From the cell containing the given text, extract its center point as [x, y] coordinate. 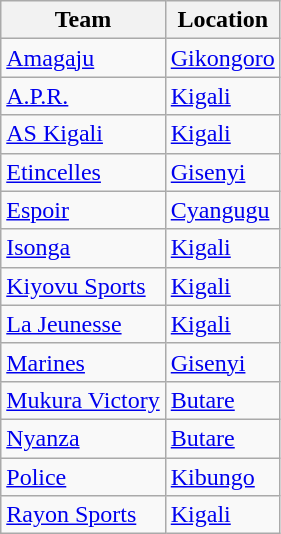
Cyangugu [222, 210]
La Jeunesse [83, 324]
Etincelles [83, 172]
Team [83, 20]
AS Kigali [83, 134]
Gikongoro [222, 58]
Police [83, 477]
Nyanza [83, 438]
Isonga [83, 248]
Mukura Victory [83, 400]
Location [222, 20]
Kiyovu Sports [83, 286]
A.P.R. [83, 96]
Marines [83, 362]
Kibungo [222, 477]
Rayon Sports [83, 515]
Amagaju [83, 58]
Espoir [83, 210]
